Pinpoint the cell where the given text exists, returning its (x, y) midpoint coordinate. 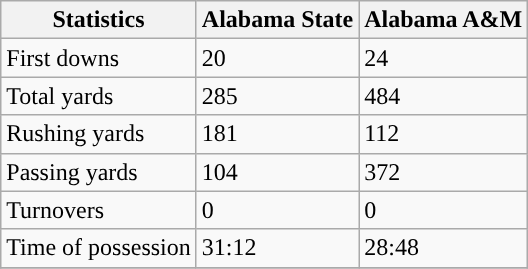
24 (444, 58)
372 (444, 172)
Total yards (99, 96)
285 (277, 96)
First downs (99, 58)
Passing yards (99, 172)
28:48 (444, 248)
Turnovers (99, 210)
Alabama A&M (444, 20)
31:12 (277, 248)
112 (444, 134)
20 (277, 58)
Statistics (99, 20)
Time of possession (99, 248)
Alabama State (277, 20)
484 (444, 96)
104 (277, 172)
Rushing yards (99, 134)
181 (277, 134)
